Pinpoint the cell where the given text exists, returning its (X, Y) midpoint coordinate. 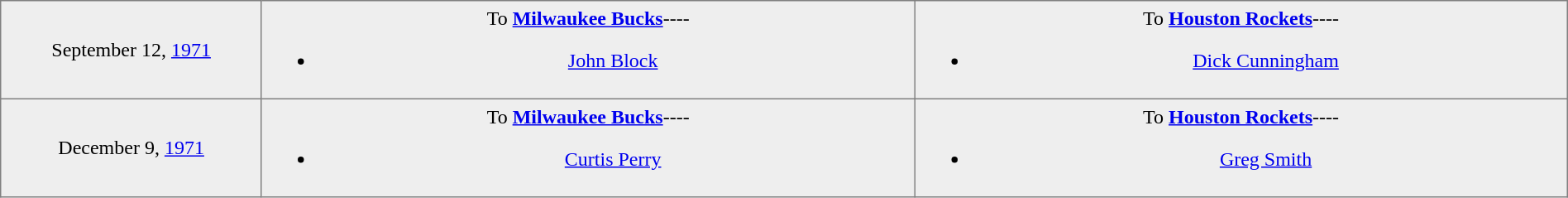
To Milwaukee Bucks----John Block (587, 50)
To Milwaukee Bucks----Curtis Perry (587, 147)
To Houston Rockets----Dick Cunningham (1241, 50)
December 9, 1971 (131, 147)
To Houston Rockets----Greg Smith (1241, 147)
September 12, 1971 (131, 50)
